Pinpoint the cell where the given text exists, returning its (X, Y) midpoint coordinate. 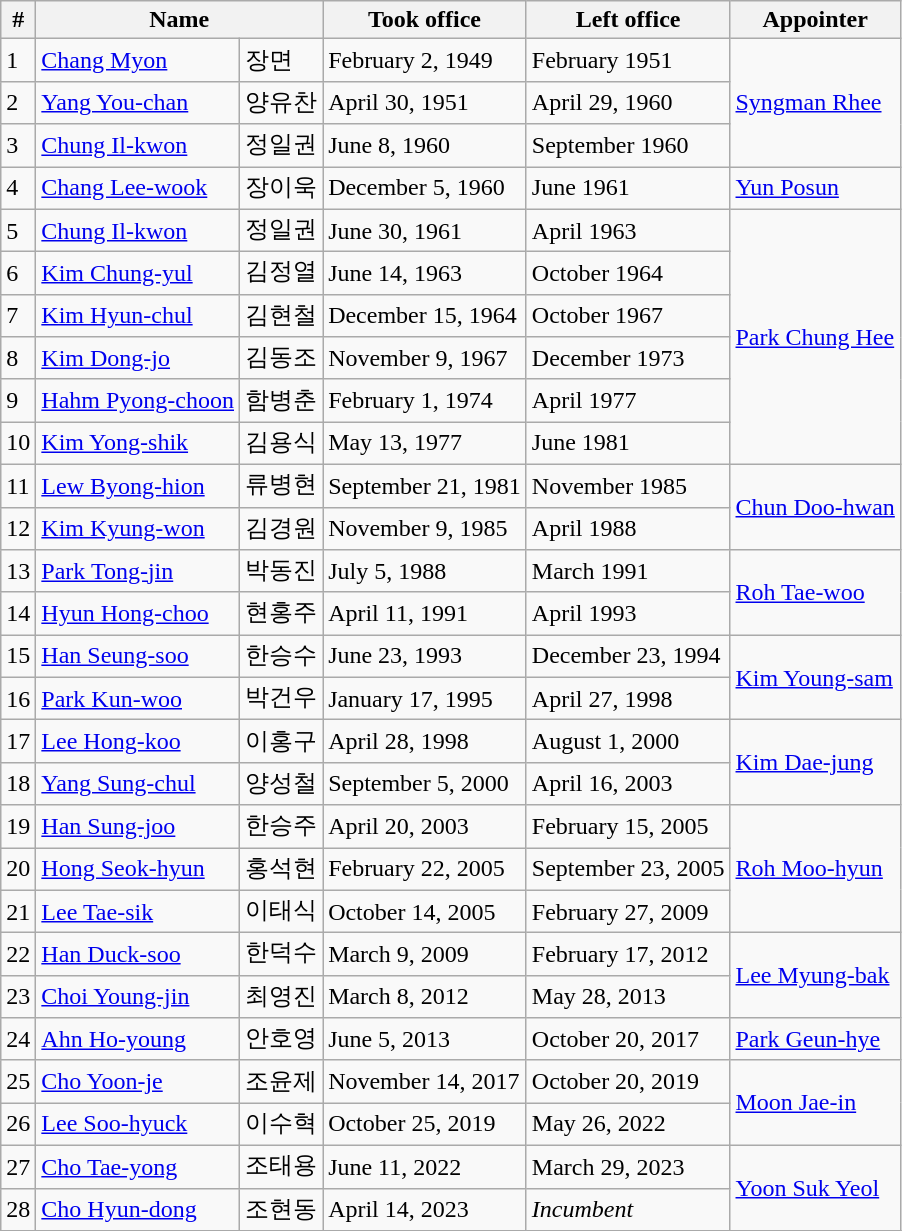
26 (18, 1124)
Hyun Hong-choo (138, 614)
한승주 (282, 826)
October 25, 2019 (425, 1124)
이수혁 (282, 1124)
양유찬 (282, 102)
박동진 (282, 572)
조현동 (282, 1210)
September 1960 (628, 146)
June 14, 1963 (425, 274)
February 1, 1974 (425, 400)
April 20, 2003 (425, 826)
Roh Tae-woo (815, 592)
19 (18, 826)
March 1991 (628, 572)
June 8, 1960 (425, 146)
June 1961 (628, 188)
21 (18, 912)
9 (18, 400)
김정열 (282, 274)
Hahm Pyong-choon (138, 400)
16 (18, 698)
Han Sung-joo (138, 826)
March 9, 2009 (425, 954)
23 (18, 996)
5 (18, 230)
November 9, 1967 (425, 358)
김용식 (282, 444)
September 21, 1981 (425, 486)
Took office (425, 20)
Chun Doo-hwan (815, 506)
Name (180, 20)
Roh Moo-hyun (815, 869)
January 17, 1995 (425, 698)
September 23, 2005 (628, 870)
March 8, 2012 (425, 996)
April 1993 (628, 614)
February 1951 (628, 60)
한덕수 (282, 954)
현홍주 (282, 614)
Hong Seok-hyun (138, 870)
Han Seung-soo (138, 656)
이태식 (282, 912)
25 (18, 1082)
June 23, 1993 (425, 656)
April 30, 1951 (425, 102)
February 22, 2005 (425, 870)
April 11, 1991 (425, 614)
Choi Young-jin (138, 996)
12 (18, 528)
August 1, 2000 (628, 742)
September 5, 2000 (425, 784)
장면 (282, 60)
김현철 (282, 316)
April 27, 1998 (628, 698)
April 28, 1998 (425, 742)
May 28, 2013 (628, 996)
June 5, 2013 (425, 1040)
Chang Myon (138, 60)
Park Geun-hye (815, 1040)
June 11, 2022 (425, 1166)
April 29, 1960 (628, 102)
Cho Tae-yong (138, 1166)
Chang Lee-wook (138, 188)
May 26, 2022 (628, 1124)
10 (18, 444)
2 (18, 102)
장이욱 (282, 188)
Lee Hong-koo (138, 742)
December 15, 1964 (425, 316)
December 5, 1960 (425, 188)
June 30, 1961 (425, 230)
October 14, 2005 (425, 912)
24 (18, 1040)
Kim Dae-jung (815, 762)
Park Tong-jin (138, 572)
Kim Young-sam (815, 678)
14 (18, 614)
Park Chung Hee (815, 336)
April 1977 (628, 400)
Kim Yong-shik (138, 444)
Yun Posun (815, 188)
20 (18, 870)
류병현 (282, 486)
8 (18, 358)
Cho Hyun-dong (138, 1210)
Left office (628, 20)
최영진 (282, 996)
28 (18, 1210)
April 14, 2023 (425, 1210)
4 (18, 188)
Kim Chung-yul (138, 274)
October 20, 2019 (628, 1082)
11 (18, 486)
Incumbent (628, 1210)
Syngman Rhee (815, 103)
Lee Myung-bak (815, 976)
Ahn Ho-young (138, 1040)
April 1988 (628, 528)
February 17, 2012 (628, 954)
Yang You-chan (138, 102)
November 14, 2017 (425, 1082)
18 (18, 784)
13 (18, 572)
February 15, 2005 (628, 826)
Han Duck-soo (138, 954)
May 13, 1977 (425, 444)
March 29, 2023 (628, 1166)
한승수 (282, 656)
조윤제 (282, 1082)
Lew Byong-hion (138, 486)
안호영 (282, 1040)
Kim Dong-jo (138, 358)
Park Kun-woo (138, 698)
October 20, 2017 (628, 1040)
조태용 (282, 1166)
17 (18, 742)
박건우 (282, 698)
Appointer (815, 20)
1 (18, 60)
김경원 (282, 528)
6 (18, 274)
Lee Tae-sik (138, 912)
27 (18, 1166)
November 9, 1985 (425, 528)
김동조 (282, 358)
Yoon Suk Yeol (815, 1188)
15 (18, 656)
# (18, 20)
October 1967 (628, 316)
Lee Soo-hyuck (138, 1124)
이홍구 (282, 742)
October 1964 (628, 274)
April 16, 2003 (628, 784)
June 1981 (628, 444)
Cho Yoon-je (138, 1082)
홍석현 (282, 870)
Yang Sung-chul (138, 784)
July 5, 1988 (425, 572)
November 1985 (628, 486)
February 2, 1949 (425, 60)
7 (18, 316)
Kim Hyun-chul (138, 316)
February 27, 2009 (628, 912)
December 23, 1994 (628, 656)
April 1963 (628, 230)
3 (18, 146)
함병춘 (282, 400)
양성철 (282, 784)
December 1973 (628, 358)
Moon Jae-in (815, 1102)
Kim Kyung-won (138, 528)
22 (18, 954)
